Identify which cell holds the provided text, then report its [x, y] central coordinate. 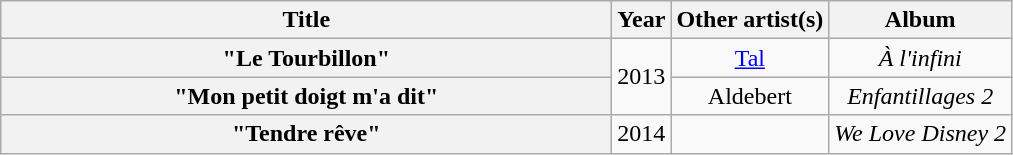
À l'infini [920, 58]
Year [642, 20]
2014 [642, 134]
Title [306, 20]
"Mon petit doigt m'a dit" [306, 96]
Tal [750, 58]
We Love Disney 2 [920, 134]
"Tendre rêve" [306, 134]
"Le Tourbillon" [306, 58]
Album [920, 20]
Enfantillages 2 [920, 96]
Other artist(s) [750, 20]
Aldebert [750, 96]
2013 [642, 77]
